Return the [x, y] coordinate for the center point of the cell that contains the specified text.  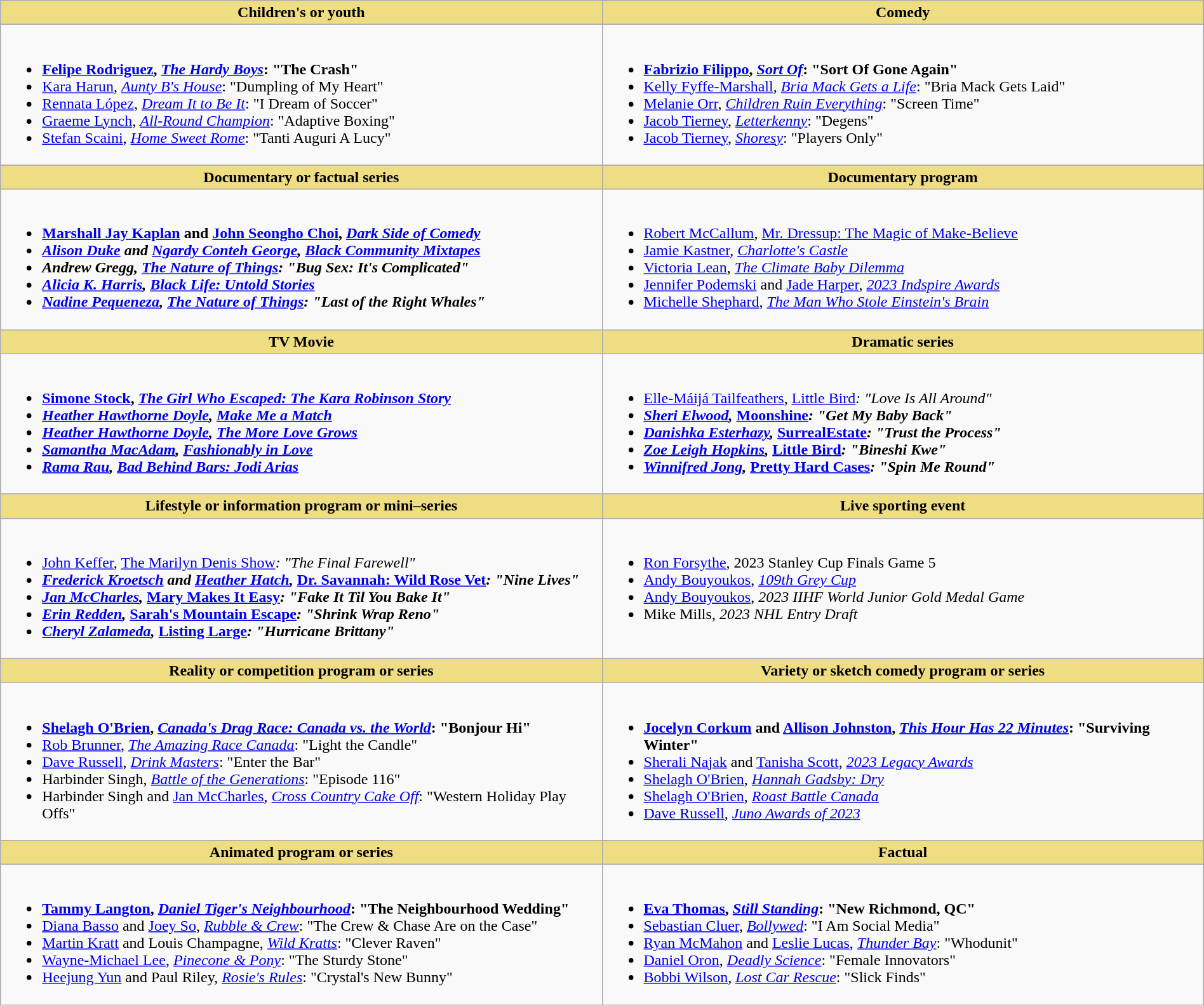
Documentary program [903, 177]
Variety or sketch comedy program or series [903, 670]
Factual [903, 852]
Comedy [903, 13]
Reality or competition program or series [301, 670]
Live sporting event [903, 506]
Lifestyle or information program or mini–series [301, 506]
Documentary or factual series [301, 177]
Dramatic series [903, 342]
Children's or youth [301, 13]
TV Movie [301, 342]
Animated program or series [301, 852]
